Find where the given text appears and provide that cell's center as [X, Y] coordinate. 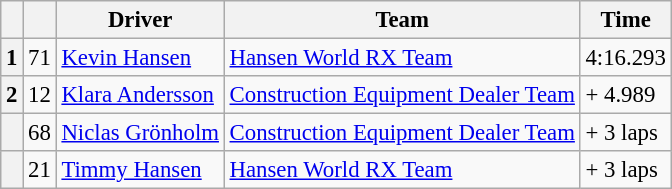
Time [626, 20]
Kevin Hansen [140, 58]
2 [12, 95]
Klara Andersson [140, 95]
68 [40, 133]
Timmy Hansen [140, 170]
12 [40, 95]
21 [40, 170]
Team [402, 20]
+ 4.989 [626, 95]
1 [12, 58]
Niclas Grönholm [140, 133]
71 [40, 58]
Driver [140, 20]
4:16.293 [626, 58]
